Search for the cell housing the specified text and yield its [x, y] center coordinate. 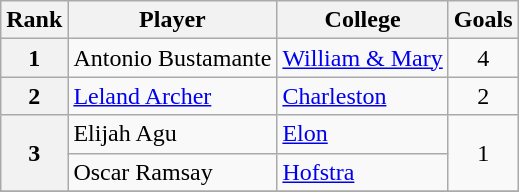
Rank [34, 20]
College [362, 20]
3 [34, 153]
Leland Archer [172, 96]
Oscar Ramsay [172, 172]
William & Mary [362, 58]
Goals [483, 20]
Hofstra [362, 172]
Antonio Bustamante [172, 58]
Charleston [362, 96]
Elon [362, 134]
Player [172, 20]
4 [483, 58]
Elijah Agu [172, 134]
